Provide the (X, Y) coordinate of the cell's center where the given text is located.  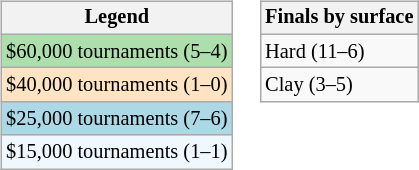
Clay (3–5) (339, 85)
$15,000 tournaments (1–1) (116, 152)
$40,000 tournaments (1–0) (116, 85)
Hard (11–6) (339, 51)
Finals by surface (339, 18)
Legend (116, 18)
$25,000 tournaments (7–6) (116, 119)
$60,000 tournaments (5–4) (116, 51)
